Return the (X, Y) coordinate for the center point of the cell that contains the specified text.  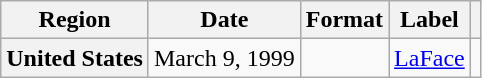
Format (344, 20)
LaFace (430, 58)
Region (75, 20)
Date (224, 20)
Label (430, 20)
March 9, 1999 (224, 58)
United States (75, 58)
